Find where the given text appears and provide that cell's center as [X, Y] coordinate. 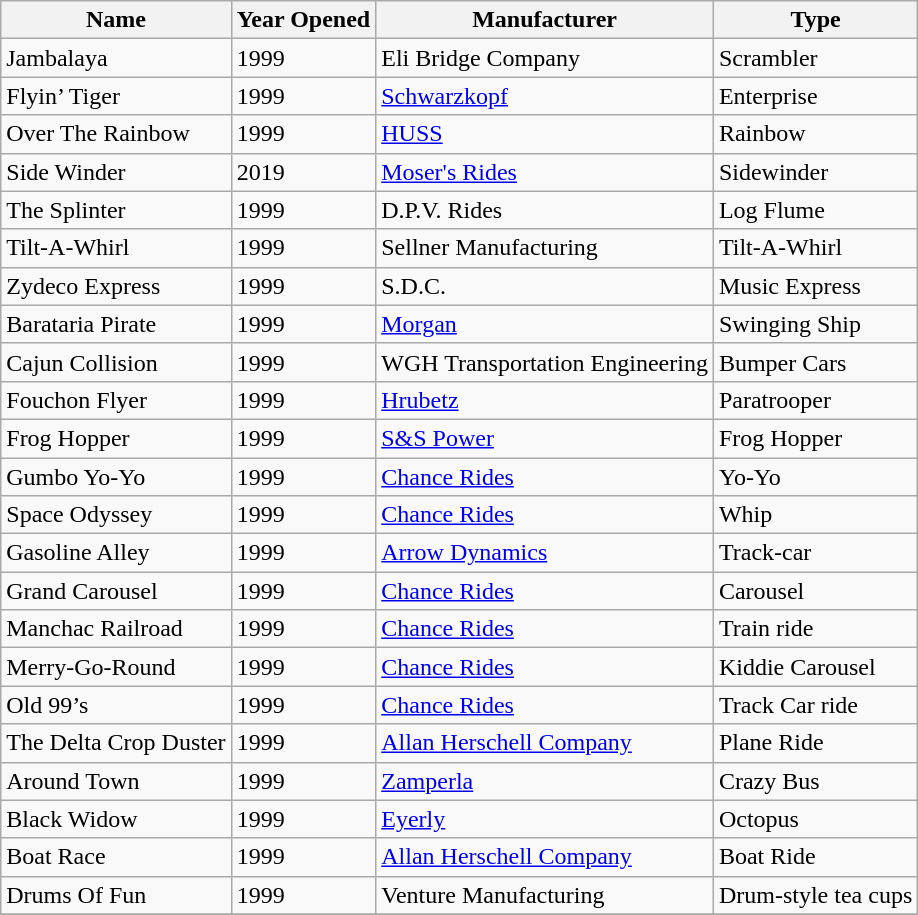
Gumbo Yo-Yo [116, 477]
Crazy Bus [815, 781]
Cajun Collision [116, 362]
Moser's Rides [545, 172]
Yo-Yo [815, 477]
Zydeco Express [116, 286]
Morgan [545, 324]
HUSS [545, 134]
Barataria Pirate [116, 324]
Sidewinder [815, 172]
Over The Rainbow [116, 134]
Name [116, 20]
Grand Carousel [116, 591]
2019 [304, 172]
Merry-Go-Round [116, 667]
Arrow Dynamics [545, 553]
Plane Ride [815, 743]
Gasoline Alley [116, 553]
Track Car ride [815, 705]
Enterprise [815, 96]
Side Winder [116, 172]
Drum-style tea cups [815, 895]
Whip [815, 515]
Bumper Cars [815, 362]
Manchac Railroad [116, 629]
Manufacturer [545, 20]
Zamperla [545, 781]
Kiddie Carousel [815, 667]
Paratrooper [815, 400]
D.P.V. Rides [545, 210]
Rainbow [815, 134]
Old 99’s [116, 705]
Type [815, 20]
WGH Transportation Engineering [545, 362]
Schwarzkopf [545, 96]
Flyin’ Tiger [116, 96]
Music Express [815, 286]
Octopus [815, 819]
The Delta Crop Duster [116, 743]
Venture Manufacturing [545, 895]
Fouchon Flyer [116, 400]
Log Flume [815, 210]
Boat Race [116, 857]
Jambalaya [116, 58]
Train ride [815, 629]
Eyerly [545, 819]
Eli Bridge Company [545, 58]
Swinging Ship [815, 324]
Track-car [815, 553]
Boat Ride [815, 857]
S&S Power [545, 438]
Hrubetz [545, 400]
Sellner Manufacturing [545, 248]
Black Widow [116, 819]
Scrambler [815, 58]
Space Odyssey [116, 515]
S.D.C. [545, 286]
Carousel [815, 591]
Drums Of Fun [116, 895]
Year Opened [304, 20]
Around Town [116, 781]
The Splinter [116, 210]
